From the cell containing the given text, extract its center point as [x, y] coordinate. 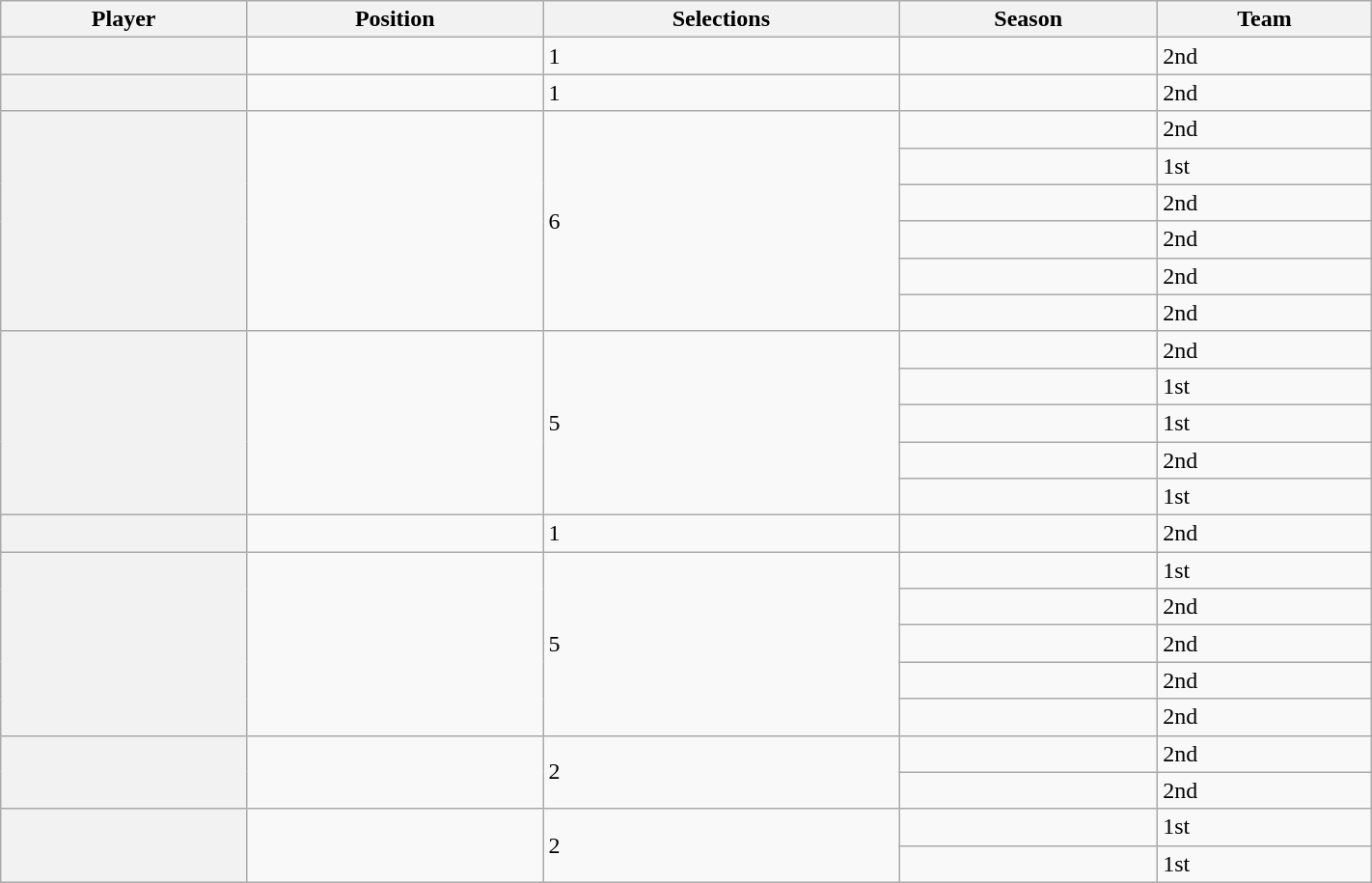
Season [1029, 19]
Position [396, 19]
Player [123, 19]
6 [722, 221]
Team [1265, 19]
Selections [722, 19]
